Locate the cell with the specified text and output its (x, y) center coordinate. 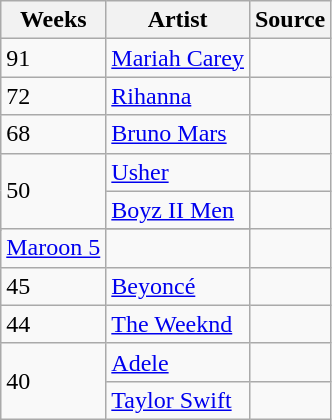
Mariah Carey (178, 58)
Usher (178, 172)
Taylor Swift (178, 400)
45 (54, 286)
Maroon 5 (54, 248)
The Weeknd (178, 324)
Weeks (54, 20)
Bruno Mars (178, 134)
50 (54, 191)
Boyz II Men (178, 210)
72 (54, 96)
Source (290, 20)
91 (54, 58)
Artist (178, 20)
Rihanna (178, 96)
Beyoncé (178, 286)
Adele (178, 362)
44 (54, 324)
68 (54, 134)
40 (54, 381)
